Extract the [x, y] coordinate from the center of the cell holding the provided text.  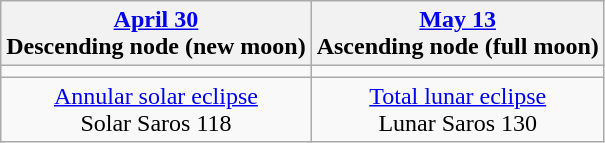
Total lunar eclipseLunar Saros 130 [458, 110]
Annular solar eclipseSolar Saros 118 [156, 110]
May 13Ascending node (full moon) [458, 34]
April 30Descending node (new moon) [156, 34]
